Capture the cell that displays the provided text and extract its (x, y) central coordinate. 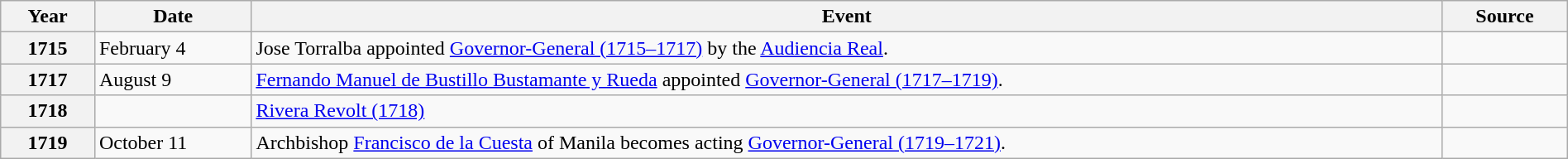
Source (1505, 17)
February 4 (172, 48)
Year (48, 17)
Date (172, 17)
1717 (48, 79)
October 11 (172, 142)
August 9 (172, 79)
Rivera Revolt (1718) (847, 111)
Event (847, 17)
1719 (48, 142)
1718 (48, 111)
1715 (48, 48)
Jose Torralba appointed Governor-General (1715–1717) by the Audiencia Real. (847, 48)
Fernando Manuel de Bustillo Bustamante y Rueda appointed Governor-General (1717–1719). (847, 79)
Archbishop Francisco de la Cuesta of Manila becomes acting Governor-General (1719–1721). (847, 142)
